Provide the (x, y) coordinate of the cell's center where the given text is located.  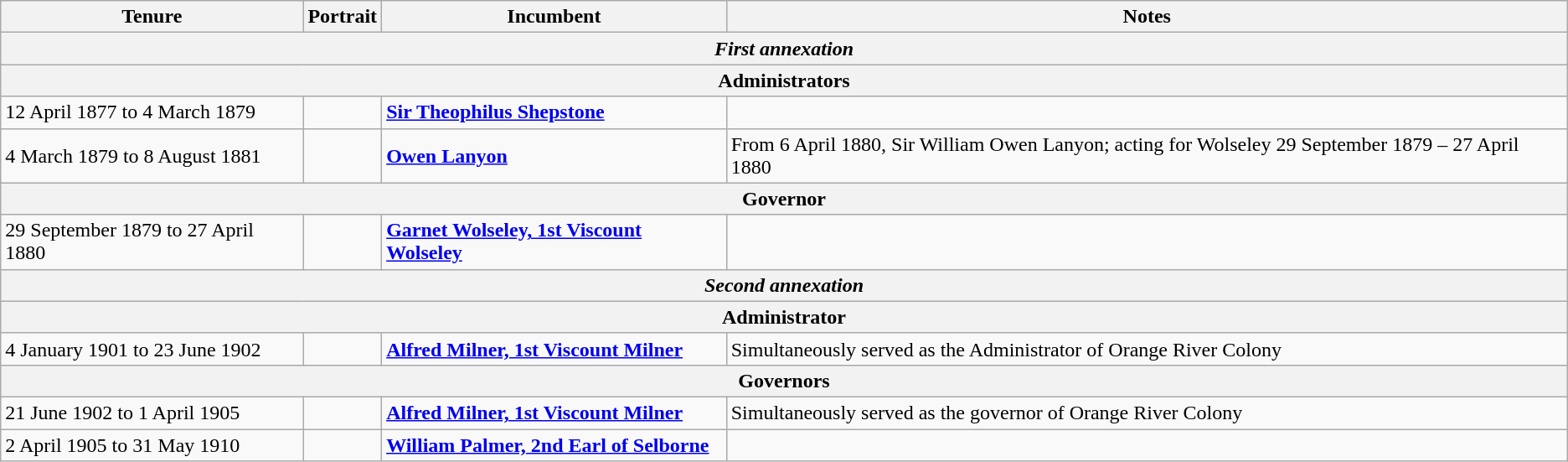
Administrator (784, 317)
Owen Lanyon (554, 156)
Garnet Wolseley, 1st Viscount Wolseley (554, 241)
Simultaneously served as the governor of Orange River Colony (1147, 413)
2 April 1905 to 31 May 1910 (152, 445)
Notes (1147, 17)
From 6 April 1880, Sir William Owen Lanyon; acting for Wolseley 29 September 1879 – 27 April 1880 (1147, 156)
Governor (784, 199)
Second annexation (784, 285)
William Palmer, 2nd Earl of Selborne (554, 445)
4 March 1879 to 8 August 1881 (152, 156)
Portrait (343, 17)
Tenure (152, 17)
Sir Theophilus Shepstone (554, 112)
First annexation (784, 49)
Incumbent (554, 17)
Governors (784, 381)
21 June 1902 to 1 April 1905 (152, 413)
12 April 1877 to 4 March 1879 (152, 112)
Simultaneously served as the Administrator of Orange River Colony (1147, 349)
Administrators (784, 80)
4 January 1901 to 23 June 1902 (152, 349)
29 September 1879 to 27 April 1880 (152, 241)
